Extract the (x, y) coordinate from the center of the cell holding the provided text.  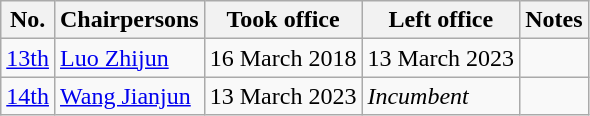
Took office (283, 20)
Left office (441, 20)
Chairpersons (129, 20)
Incumbent (441, 96)
14th (28, 96)
No. (28, 20)
Luo Zhijun (129, 58)
Notes (554, 20)
Wang Jianjun (129, 96)
13th (28, 58)
16 March 2018 (283, 58)
